Provide the (x, y) coordinate of the cell's center where the given text is located.  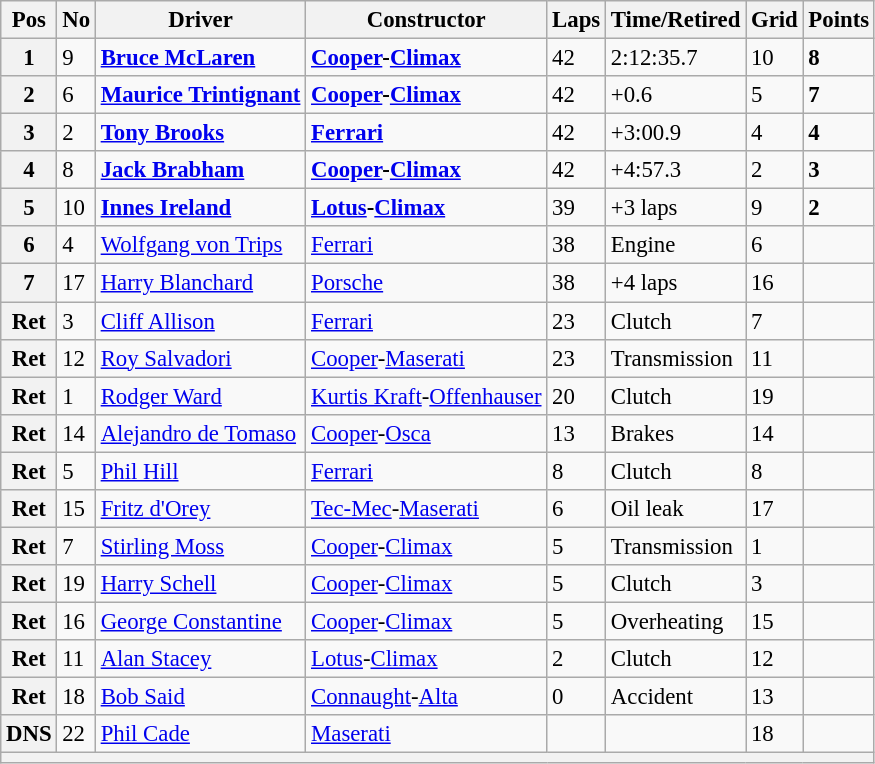
+4 laps (676, 283)
Cooper-Maserati (426, 358)
Innes Ireland (200, 208)
Constructor (426, 20)
George Constantine (200, 621)
Wolfgang von Trips (200, 245)
Fritz d'Orey (200, 509)
Laps (576, 20)
0 (576, 697)
Alejandro de Tomaso (200, 433)
Overheating (676, 621)
Grid (774, 20)
Roy Salvadori (200, 358)
Connaught-Alta (426, 697)
Harry Blanchard (200, 283)
DNS (29, 734)
Stirling Moss (200, 546)
Rodger Ward (200, 396)
Cliff Allison (200, 321)
Cooper-Osca (426, 433)
Harry Schell (200, 584)
2:12:35.7 (676, 58)
Porsche (426, 283)
Phil Hill (200, 471)
Engine (676, 245)
Maserati (426, 734)
Points (838, 20)
+3:00.9 (676, 133)
+4:57.3 (676, 170)
Bruce McLaren (200, 58)
Maurice Trintignant (200, 95)
Jack Brabham (200, 170)
Tony Brooks (200, 133)
+0.6 (676, 95)
Bob Said (200, 697)
Kurtis Kraft-Offenhauser (426, 396)
No (76, 20)
Brakes (676, 433)
Tec-Mec-Maserati (426, 509)
20 (576, 396)
Pos (29, 20)
Time/Retired (676, 20)
Driver (200, 20)
Alan Stacey (200, 659)
22 (76, 734)
39 (576, 208)
Accident (676, 697)
Oil leak (676, 509)
+3 laps (676, 208)
Phil Cade (200, 734)
